Extract the (x, y) coordinate from the center of the cell holding the provided text.  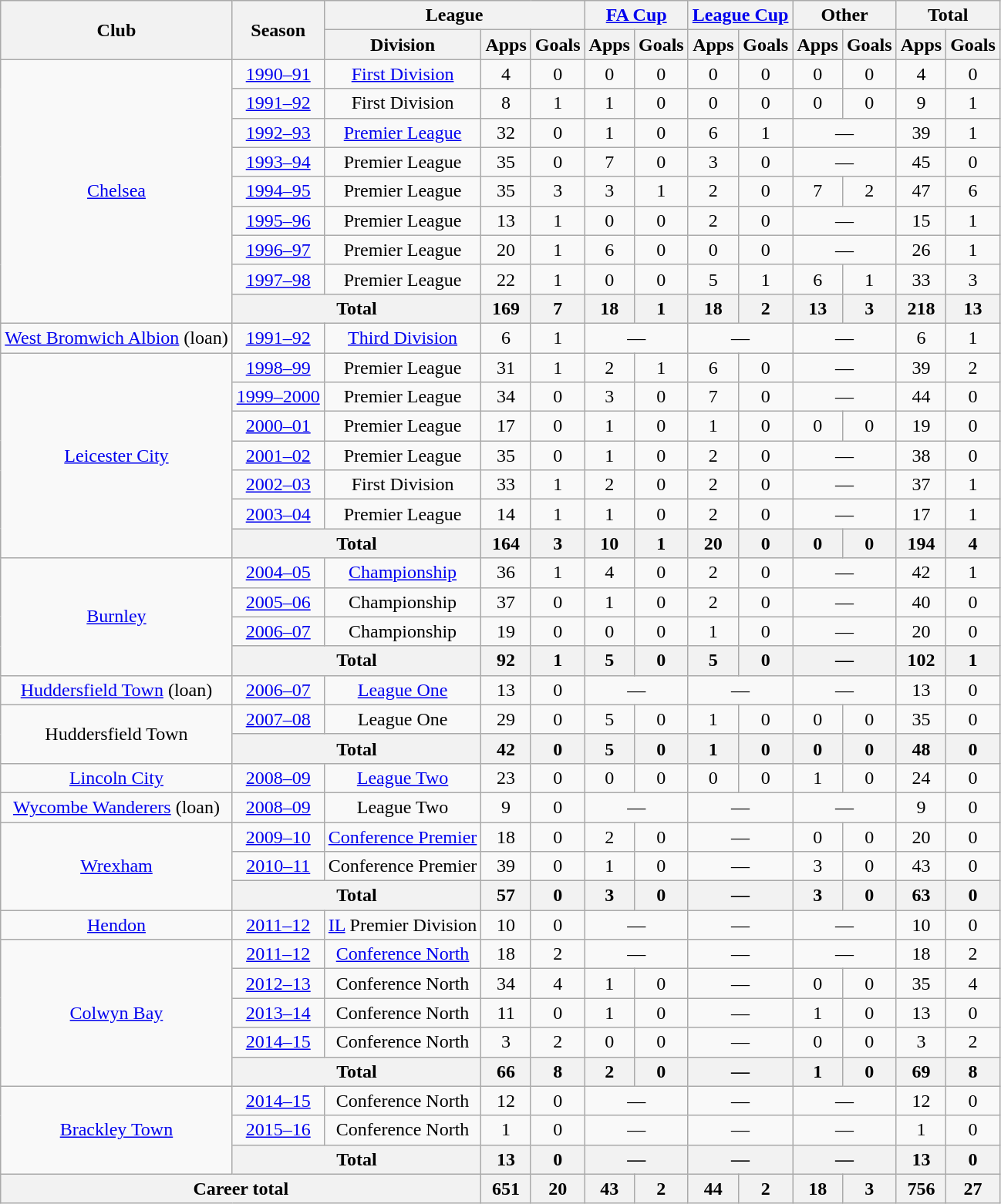
West Bromwich Albion (loan) (116, 338)
League Cup (740, 15)
2009–10 (278, 836)
2003–04 (278, 514)
31 (506, 368)
66 (506, 1071)
2002–03 (278, 485)
63 (921, 896)
1994–95 (278, 191)
2010–11 (278, 866)
IL Premier Division (403, 925)
Leicester City (116, 456)
11 (506, 1013)
Division (403, 45)
756 (921, 1189)
League (454, 15)
218 (921, 308)
Huddersfield Town (116, 734)
57 (506, 896)
102 (921, 661)
92 (506, 661)
24 (921, 778)
Other (844, 15)
FA Cup (636, 15)
194 (921, 543)
2001–02 (278, 456)
1992–93 (278, 133)
23 (506, 778)
164 (506, 543)
Career total (241, 1189)
Brackley Town (116, 1130)
1999–2000 (278, 397)
169 (506, 308)
26 (921, 250)
Club (116, 30)
1996–97 (278, 250)
32 (506, 133)
22 (506, 279)
Colwyn Bay (116, 1013)
47 (921, 191)
36 (506, 573)
651 (506, 1189)
14 (506, 514)
48 (921, 748)
Huddersfield Town (loan) (116, 690)
45 (921, 162)
Wycombe Wanderers (loan) (116, 807)
2013–14 (278, 1013)
2005–06 (278, 602)
29 (506, 719)
Burnley (116, 617)
1998–99 (278, 368)
Season (278, 30)
40 (921, 602)
1995–96 (278, 220)
Lincoln City (116, 778)
38 (921, 456)
2012–13 (278, 984)
2015–16 (278, 1130)
1997–98 (278, 279)
2000–01 (278, 426)
15 (921, 220)
Hendon (116, 925)
Wrexham (116, 866)
1990–91 (278, 74)
2007–08 (278, 719)
27 (973, 1189)
1993–94 (278, 162)
Third Division (403, 338)
2004–05 (278, 573)
Chelsea (116, 191)
69 (921, 1071)
